For the text-containing cell, return its midpoint in [x, y] coordinate format. 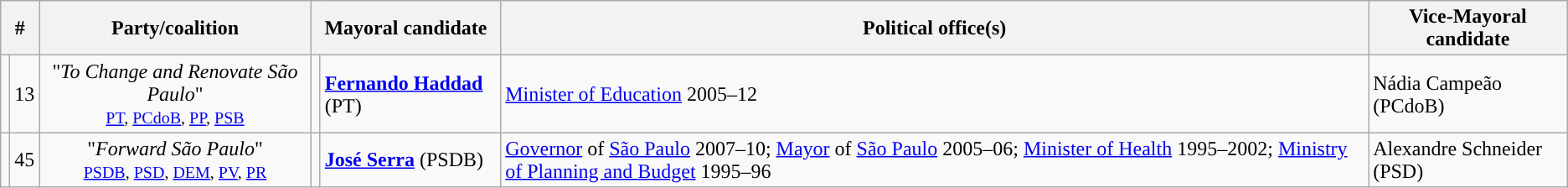
Fernando Haddad (PT) [410, 94]
Governor of São Paulo 2007–10; Mayor of São Paulo 2005–06; Minister of Health 1995–2002; Ministry of Planning and Budget 1995–96 [935, 159]
# [20, 29]
"To Change and Renovate São Paulo"PT, PCdoB, PP, PSB [175, 94]
"Forward São Paulo"PSDB, PSD, DEM, PV, PR [175, 159]
Political office(s) [935, 29]
13 [25, 94]
Vice-Mayoral candidate [1468, 29]
Party/coalition [175, 29]
Mayoral candidate [405, 29]
Nádia Campeão (PCdoB) [1468, 94]
Minister of Education 2005–12 [935, 94]
Alexandre Schneider (PSD) [1468, 159]
José Serra (PSDB) [410, 159]
45 [25, 159]
